Output the [X, Y] coordinate of the center of the cell containing the given text.  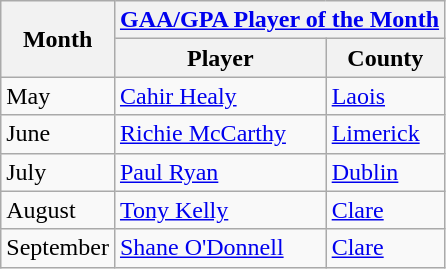
June [58, 134]
Player [220, 58]
Dublin [385, 172]
County [385, 58]
Laois [385, 96]
Paul Ryan [220, 172]
Shane O'Donnell [220, 248]
July [58, 172]
September [58, 248]
GAA/GPA Player of the Month [279, 20]
Tony Kelly [220, 210]
Richie McCarthy [220, 134]
August [58, 210]
Limerick [385, 134]
Cahir Healy [220, 96]
Month [58, 39]
May [58, 96]
